Extract the (x, y) coordinate from the center of the cell holding the provided text.  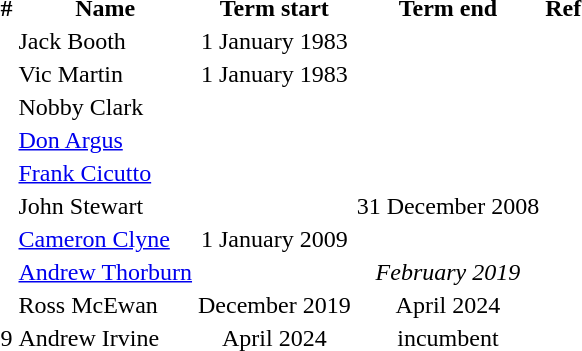
Don Argus (106, 140)
Cameron Clyne (106, 239)
April 2024 (448, 305)
December 2019 (275, 305)
Ross McEwan (106, 305)
Jack Booth (106, 41)
Nobby Clark (106, 107)
1 January 2009 (275, 239)
John Stewart (106, 206)
Vic Martin (106, 74)
31 December 2008 (448, 206)
Frank Cicutto (106, 173)
Andrew Thorburn (106, 272)
February 2019 (448, 272)
